Detect which cell encompasses the target text, then output its (X, Y) center coordinate. 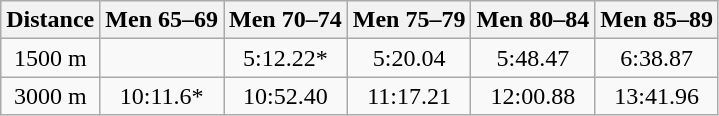
5:20.04 (409, 58)
Men 75–79 (409, 20)
10:52.40 (286, 96)
10:11.6* (162, 96)
Men 70–74 (286, 20)
Men 65–69 (162, 20)
3000 m (50, 96)
6:38.87 (657, 58)
13:41.96 (657, 96)
1500 m (50, 58)
5:12.22* (286, 58)
Men 85–89 (657, 20)
Distance (50, 20)
11:17.21 (409, 96)
Men 80–84 (533, 20)
5:48.47 (533, 58)
12:00.88 (533, 96)
